Locate the cell with the specified text and output its [x, y] center coordinate. 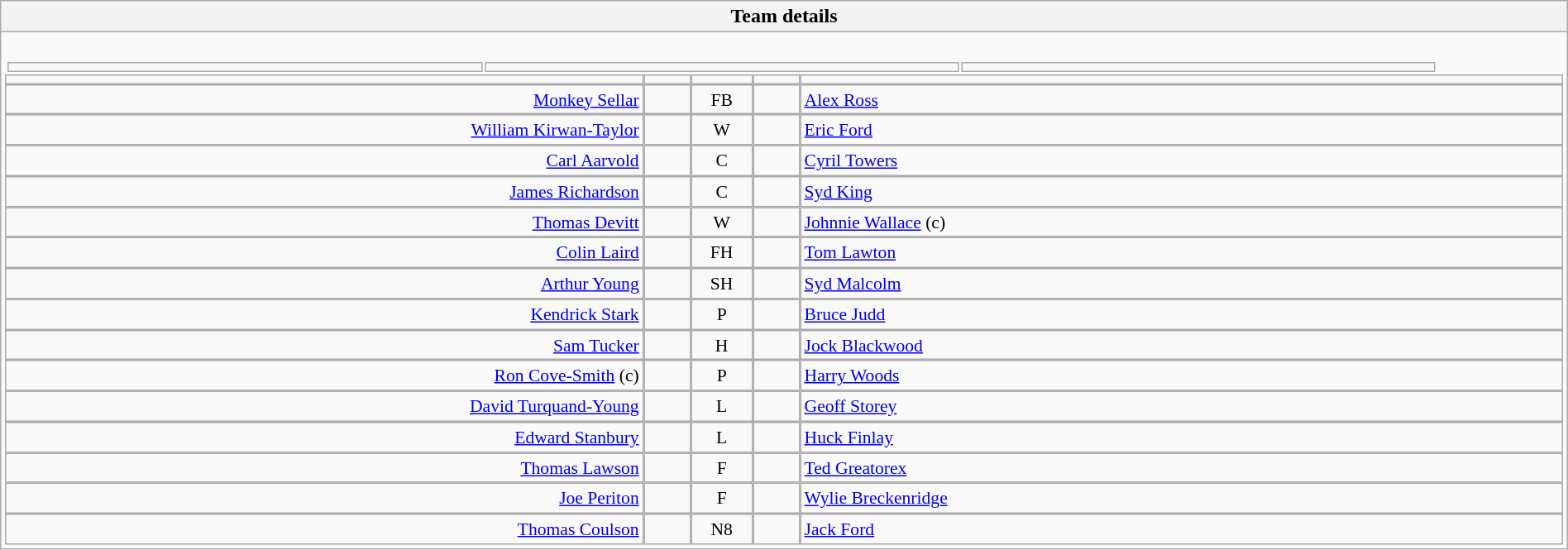
Wylie Breckenridge [1181, 498]
Bruce Judd [1181, 314]
Carl Aarvold [324, 160]
Sam Tucker [324, 346]
Johnnie Wallace (c) [1181, 222]
Syd King [1181, 192]
Arthur Young [324, 283]
Jack Ford [1181, 529]
Monkey Sellar [324, 99]
Harry Woods [1181, 375]
William Kirwan-Taylor [324, 131]
FB [721, 99]
Ted Greatorex [1181, 468]
Jock Blackwood [1181, 346]
Geoff Storey [1181, 407]
Edward Stanbury [324, 437]
Alex Ross [1181, 99]
Colin Laird [324, 253]
Ron Cove-Smith (c) [324, 375]
James Richardson [324, 192]
Thomas Coulson [324, 529]
SH [721, 283]
Tom Lawton [1181, 253]
Thomas Lawson [324, 468]
Team details [784, 17]
Huck Finlay [1181, 437]
Kendrick Stark [324, 314]
Joe Periton [324, 498]
H [721, 346]
Syd Malcolm [1181, 283]
David Turquand-Young [324, 407]
FH [721, 253]
Cyril Towers [1181, 160]
Thomas Devitt [324, 222]
Eric Ford [1181, 131]
N8 [721, 529]
